Output the [X, Y] coordinate of the center of the cell containing the given text.  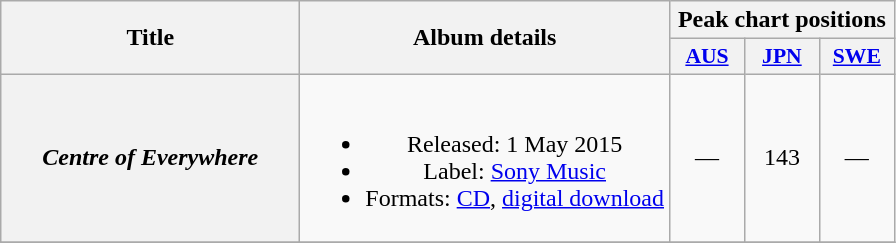
Released: 1 May 2015Label: Sony MusicFormats: CD, digital download [485, 158]
SWE [856, 57]
AUS [708, 57]
Centre of Everywhere [150, 158]
143 [782, 158]
Peak chart positions [782, 20]
JPN [782, 57]
Album details [485, 38]
Title [150, 38]
